Output the [x, y] coordinate of the center of the cell containing the given text.  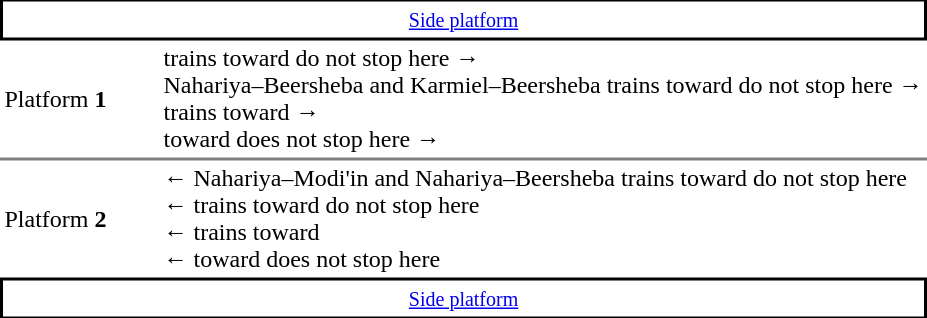
Platform 1 [80, 99]
← Nahariya–Modi'in and Nahariya–Beersheba trains toward do not stop here← trains toward do not stop here← trains toward ← toward does not stop here [543, 218]
Platform 2 [80, 218]
